Scan for the cell matching the given text and deliver its [x, y] coordinate at center. 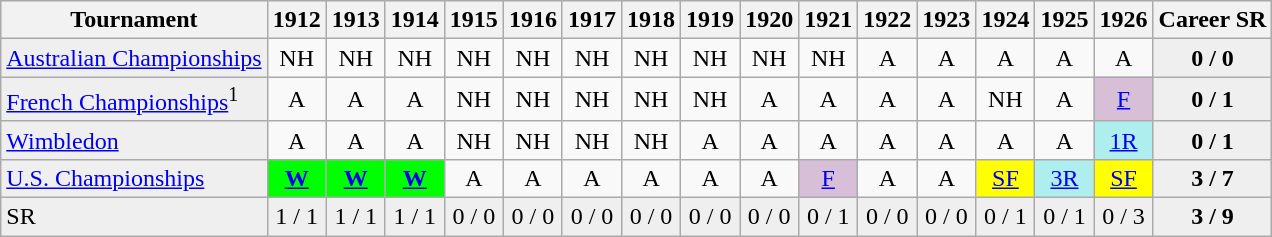
SR [134, 217]
1925 [1064, 20]
1912 [296, 20]
1924 [1006, 20]
Tournament [134, 20]
Wimbledon [134, 140]
Australian Championships [134, 58]
0 / 3 [1124, 217]
1914 [414, 20]
3 / 9 [1212, 217]
3R [1064, 178]
3 / 7 [1212, 178]
1913 [356, 20]
1917 [592, 20]
1915 [474, 20]
1922 [888, 20]
Career SR [1212, 20]
French Championships1 [134, 100]
1920 [770, 20]
1921 [828, 20]
1923 [946, 20]
1916 [532, 20]
1918 [652, 20]
1R [1124, 140]
1919 [710, 20]
U.S. Championships [134, 178]
1926 [1124, 20]
